Identify which cell holds the provided text, then report its (x, y) central coordinate. 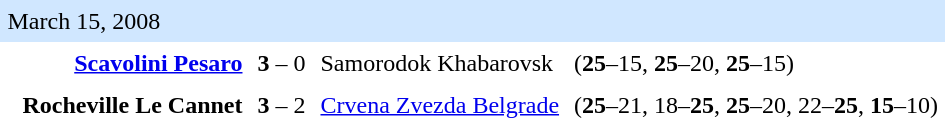
Samorodok Khabarovsk (440, 63)
3 – 0 (282, 63)
Scavolini Pesaro (132, 63)
March 15, 2008 (284, 21)
